Find where the given text appears and provide that cell's center as [X, Y] coordinate. 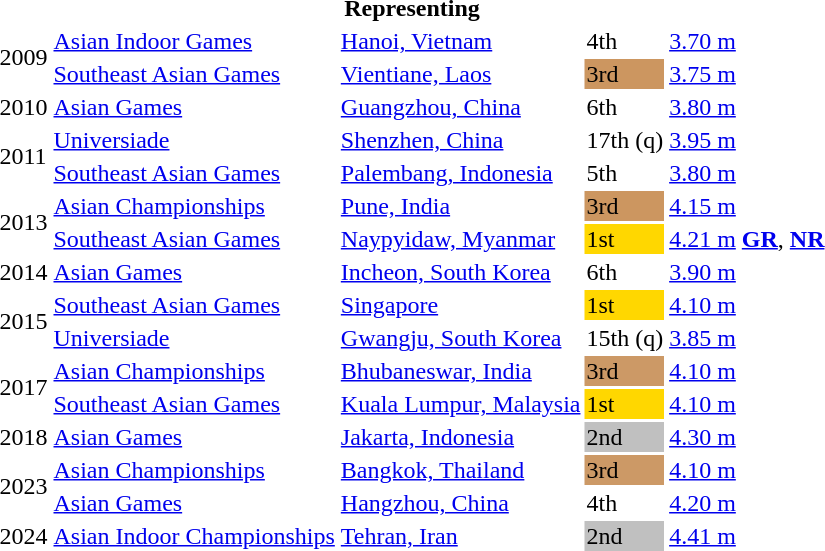
5th [625, 173]
Asian Indoor Games [194, 41]
Pune, India [460, 206]
Naypyidaw, Myanmar [460, 239]
15th (q) [625, 338]
Shenzhen, China [460, 140]
Palembang, Indonesia [460, 173]
Singapore [460, 305]
Guangzhou, China [460, 107]
Bangkok, Thailand [460, 470]
Incheon, South Korea [460, 272]
Hangzhou, China [460, 503]
17th (q) [625, 140]
Asian Indoor Championships [194, 536]
Gwangju, South Korea [460, 338]
Tehran, Iran [460, 536]
Bhubaneswar, India [460, 371]
Kuala Lumpur, Malaysia [460, 404]
Jakarta, Indonesia [460, 437]
Hanoi, Vietnam [460, 41]
Vientiane, Laos [460, 74]
